For the text-containing cell, return its midpoint in [X, Y] coordinate format. 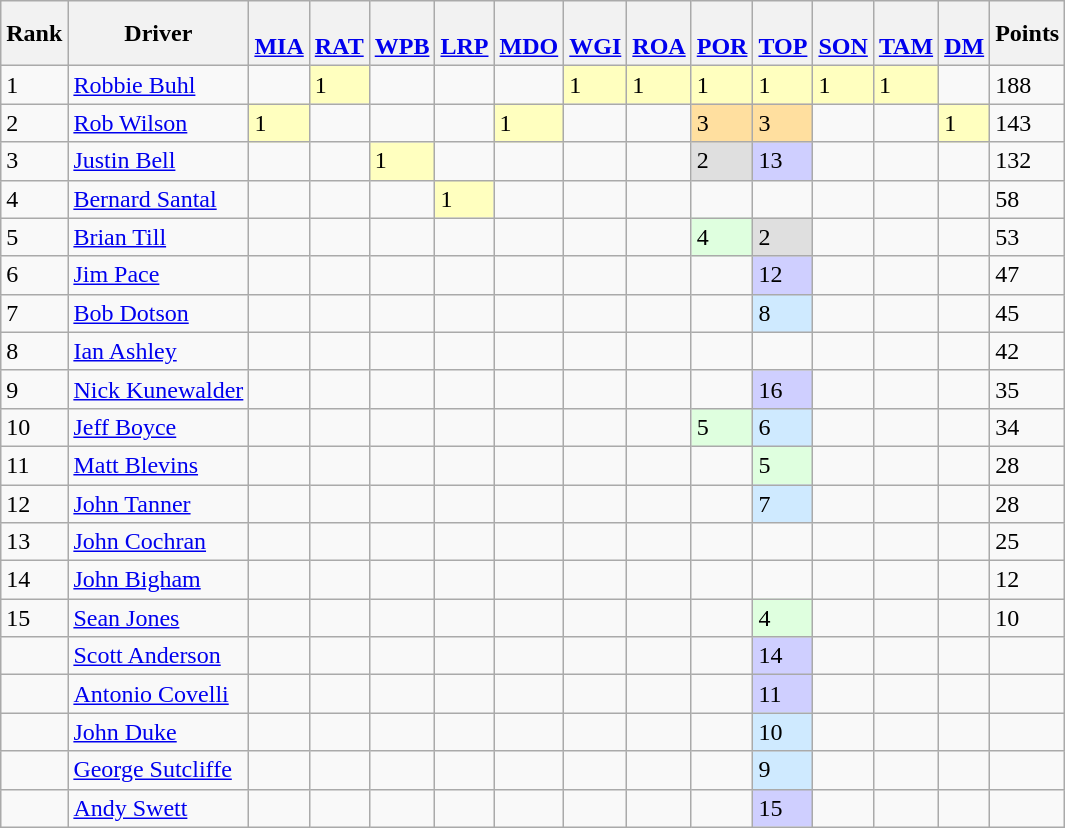
16 [783, 389]
TOP [783, 34]
Bernard Santal [158, 199]
TAM [906, 34]
35 [1028, 389]
25 [1028, 542]
Antonio Covelli [158, 694]
Bob Dotson [158, 313]
Rob Wilson [158, 123]
Driver [158, 34]
LRP [464, 34]
58 [1028, 199]
42 [1028, 351]
DM [964, 34]
Sean Jones [158, 618]
132 [1028, 161]
POR [722, 34]
WGI [596, 34]
MDO [529, 34]
Jim Pace [158, 275]
Ian Ashley [158, 351]
143 [1028, 123]
47 [1028, 275]
Brian Till [158, 237]
188 [1028, 85]
WPB [402, 34]
John Tanner [158, 503]
RAT [339, 34]
34 [1028, 427]
ROA [659, 34]
Nick Kunewalder [158, 389]
Robbie Buhl [158, 85]
John Cochran [158, 542]
SON [843, 34]
Rank [34, 34]
Matt Blevins [158, 465]
45 [1028, 313]
53 [1028, 237]
Jeff Boyce [158, 427]
Points [1028, 34]
John Bigham [158, 580]
Justin Bell [158, 161]
Andy Swett [158, 808]
George Sutcliffe [158, 770]
MIA [279, 34]
Scott Anderson [158, 656]
John Duke [158, 732]
